Identify which cell holds the provided text, then report its [x, y] central coordinate. 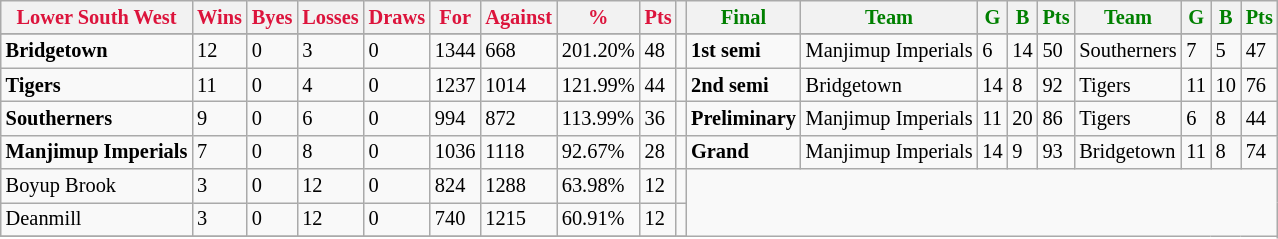
1st semi [744, 51]
Final [744, 17]
740 [455, 219]
Losses [330, 17]
Grand [744, 152]
86 [1056, 118]
28 [658, 152]
5 [1226, 51]
For [455, 17]
Against [518, 17]
93 [1056, 152]
1014 [518, 85]
Byes [272, 17]
48 [658, 51]
63.98% [598, 186]
Preliminary [744, 118]
Boyup Brook [96, 186]
4 [330, 85]
47 [1260, 51]
1344 [455, 51]
Lower South West [96, 17]
20 [1023, 118]
113.99% [598, 118]
92.67% [598, 152]
668 [518, 51]
872 [518, 118]
36 [658, 118]
Deanmill [96, 219]
2nd semi [744, 85]
121.99% [598, 85]
1215 [518, 219]
1237 [455, 85]
201.20% [598, 51]
1036 [455, 152]
% [598, 17]
Draws [397, 17]
1288 [518, 186]
60.91% [598, 219]
50 [1056, 51]
76 [1260, 85]
Wins [220, 17]
92 [1056, 85]
10 [1226, 85]
994 [455, 118]
74 [1260, 152]
1118 [518, 152]
824 [455, 186]
